Pinpoint the cell where the given text exists, returning its (X, Y) midpoint coordinate. 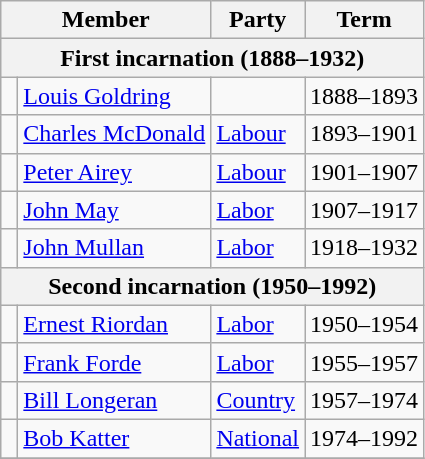
1957–1974 (364, 400)
1907–1917 (364, 210)
1974–1992 (364, 438)
Ernest Riordan (114, 324)
1901–1907 (364, 172)
Party (258, 20)
National (258, 438)
John Mullan (114, 248)
John May (114, 210)
Charles McDonald (114, 134)
1888–1893 (364, 96)
Member (106, 20)
Second incarnation (1950–1992) (212, 286)
Term (364, 20)
Peter Airey (114, 172)
First incarnation (1888–1932) (212, 58)
Bill Longeran (114, 400)
1955–1957 (364, 362)
Frank Forde (114, 362)
Country (258, 400)
1950–1954 (364, 324)
1918–1932 (364, 248)
Bob Katter (114, 438)
Louis Goldring (114, 96)
1893–1901 (364, 134)
